Search for the cell housing the specified text and yield its [x, y] center coordinate. 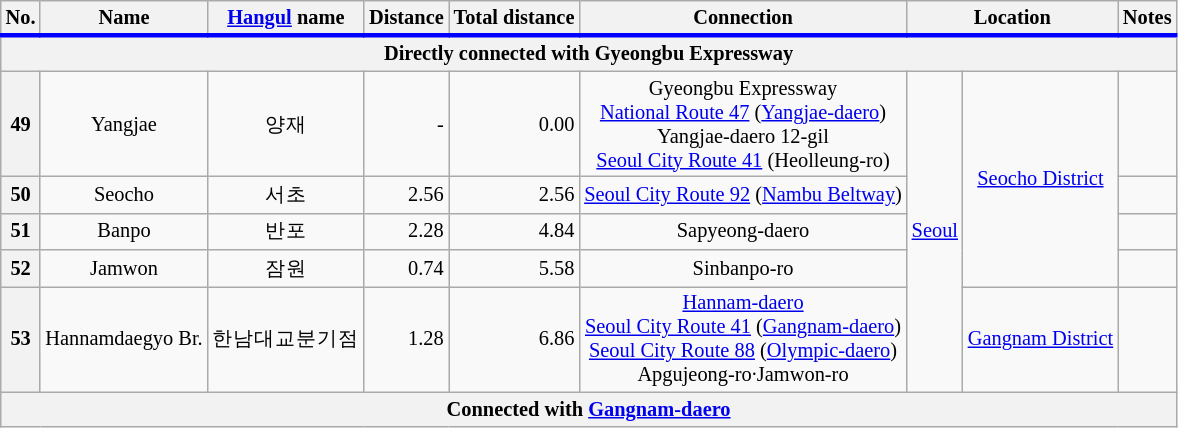
6.86 [514, 339]
Gyeongbu ExpresswayNational Route 47 (Yangjae-daero)Yangjae-daero 12-gilSeoul City Route 41 (Heolleung-ro) [742, 124]
1.28 [406, 339]
Gangnam District [1040, 339]
Jamwon [124, 268]
49 [21, 124]
Connected with Gangnam-daero [589, 409]
Banpo [124, 232]
잠원 [286, 268]
0.00 [514, 124]
4.84 [514, 232]
Seoul [935, 232]
Seoul City Route 92 (Nambu Beltway) [742, 194]
52 [21, 268]
50 [21, 194]
Yangjae [124, 124]
Hangul name [286, 18]
Seocho [124, 194]
Hannam-daeroSeoul City Route 41 (Gangnam-daero)Seoul City Route 88 (Olympic-daero)Apgujeong-ro·Jamwon-ro [742, 339]
51 [21, 232]
No. [21, 18]
Total distance [514, 18]
53 [21, 339]
5.58 [514, 268]
한남대교분기점 [286, 339]
양재 [286, 124]
Sinbanpo-ro [742, 268]
Directly connected with Gyeongbu Expressway [589, 54]
Name [124, 18]
Sapyeong-daero [742, 232]
- [406, 124]
Distance [406, 18]
Notes [1147, 18]
Hannamdaegyo Br. [124, 339]
2.28 [406, 232]
0.74 [406, 268]
Location [1012, 18]
서초 [286, 194]
반포 [286, 232]
Seocho District [1040, 179]
Connection [742, 18]
